From the cell containing the given text, extract its center point as [x, y] coordinate. 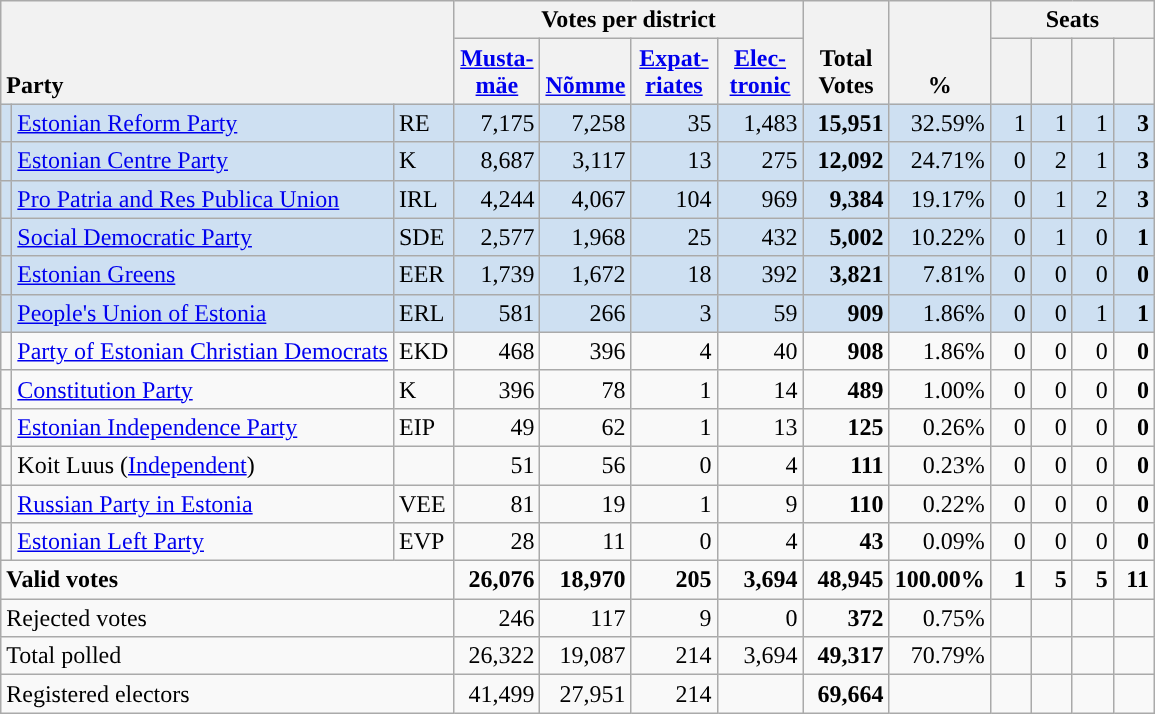
48,945 [846, 580]
26,322 [497, 656]
35 [674, 123]
468 [497, 351]
15,951 [846, 123]
Expat- riates [674, 72]
0.75% [940, 618]
246 [497, 618]
EVP [423, 542]
EIP [423, 427]
581 [497, 313]
266 [586, 313]
0.23% [940, 465]
40 [760, 351]
25 [674, 237]
0.22% [940, 503]
Votes per district [628, 20]
489 [846, 389]
100.00% [940, 580]
Registered electors [228, 694]
ERL [423, 313]
4,244 [497, 199]
111 [846, 465]
7,258 [586, 123]
IRL [423, 199]
275 [760, 161]
24.71% [940, 161]
EKD [423, 351]
59 [760, 313]
Estonian Left Party [203, 542]
392 [760, 275]
205 [674, 580]
VEE [423, 503]
3,821 [846, 275]
110 [846, 503]
18,970 [586, 580]
Estonian Centre Party [203, 161]
Elec- tronic [760, 72]
51 [497, 465]
Pro Patria and Res Publica Union [203, 199]
41,499 [497, 694]
Total polled [228, 656]
43 [846, 542]
14 [760, 389]
4,067 [586, 199]
9,384 [846, 199]
3,117 [586, 161]
19.17% [940, 199]
Estonian Independence Party [203, 427]
Nõmme [586, 72]
Koit Luus (Independent) [203, 465]
2,577 [497, 237]
Social Democratic Party [203, 237]
62 [586, 427]
0.26% [940, 427]
% [940, 52]
5,002 [846, 237]
909 [846, 313]
Musta- mäe [497, 72]
49 [497, 427]
104 [674, 199]
Seats [1072, 20]
7.81% [940, 275]
7,175 [497, 123]
EER [423, 275]
0.09% [940, 542]
372 [846, 618]
81 [497, 503]
8,687 [497, 161]
10.22% [940, 237]
Estonian Greens [203, 275]
Valid votes [228, 580]
People's Union of Estonia [203, 313]
1.00% [940, 389]
117 [586, 618]
27,951 [586, 694]
19,087 [586, 656]
Total Votes [846, 52]
12,092 [846, 161]
Russian Party in Estonia [203, 503]
SDE [423, 237]
Party of Estonian Christian Democrats [203, 351]
RE [423, 123]
69,664 [846, 694]
26,076 [497, 580]
1,968 [586, 237]
78 [586, 389]
18 [674, 275]
32.59% [940, 123]
1,739 [497, 275]
Rejected votes [228, 618]
125 [846, 427]
969 [760, 199]
432 [760, 237]
908 [846, 351]
19 [586, 503]
Constitution Party [203, 389]
49,317 [846, 656]
1,672 [586, 275]
Estonian Reform Party [203, 123]
28 [497, 542]
1,483 [760, 123]
Party [228, 52]
56 [586, 465]
70.79% [940, 656]
